Capture the cell that displays the provided text and extract its [X, Y] central coordinate. 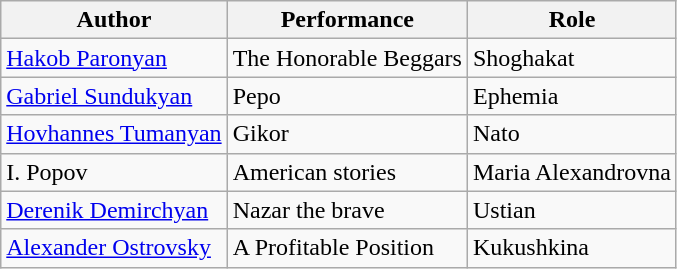
Hovhannes Tumanyan [114, 134]
I. Popov [114, 172]
Hakob Paronyan [114, 58]
Maria Alexandrovna [572, 172]
Ustian [572, 210]
Role [572, 20]
American stories [347, 172]
Shoghakat [572, 58]
Performance [347, 20]
A Profitable Position [347, 248]
Gikor [347, 134]
Ephemia [572, 96]
Alexander Ostrovsky [114, 248]
Nato [572, 134]
Author [114, 20]
Pepo [347, 96]
The Honorable Beggars [347, 58]
Derenik Demirchyan [114, 210]
Gabriel Sundukyan [114, 96]
Nazar the brave [347, 210]
Kukushkina [572, 248]
